For the text-containing cell, return its midpoint in [X, Y] coordinate format. 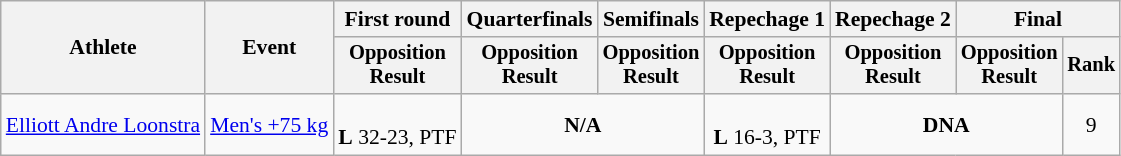
Semifinals [652, 19]
Quarterfinals [530, 19]
Final [1038, 19]
N/A [584, 124]
Event [269, 48]
Men's +75 kg [269, 124]
Repechage 2 [893, 19]
Repechage 1 [767, 19]
Elliott Andre Loonstra [103, 124]
Athlete [103, 48]
Rank [1091, 66]
First round [397, 19]
L 16-3, PTF [767, 124]
DNA [946, 124]
9 [1091, 124]
L 32-23, PTF [397, 124]
